Detect which cell encompasses the target text, then output its [x, y] center coordinate. 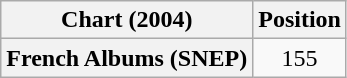
French Albums (SNEP) [127, 58]
155 [300, 58]
Chart (2004) [127, 20]
Position [300, 20]
